Detect which cell encompasses the target text, then output its [x, y] center coordinate. 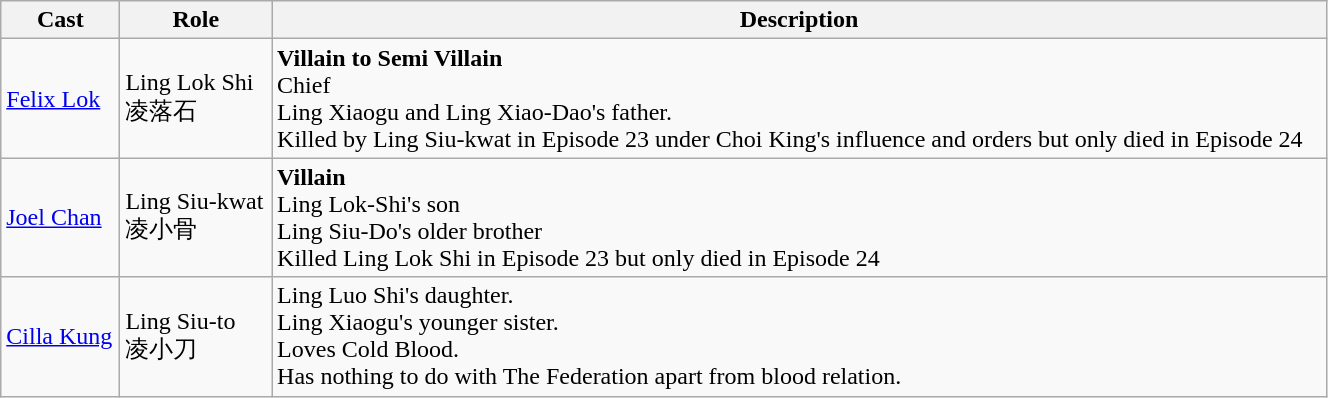
Description [800, 20]
Cast [60, 20]
Ling Luo Shi's daughter. Ling Xiaogu's younger sister. Loves Cold Blood. Has nothing to do with The Federation apart from blood relation. [800, 336]
Ling Siu-to凌小刀 [196, 336]
Felix Lok [60, 98]
Ling Siu-kwat凌小骨 [196, 218]
Ling Lok Shi凌落石 [196, 98]
Joel Chan [60, 218]
Role [196, 20]
Cilla Kung [60, 336]
Villain Ling Lok-Shi's son Ling Siu-Do's older brother Killed Ling Lok Shi in Episode 23 but only died in Episode 24 [800, 218]
